Scan for the cell matching the given text and deliver its [X, Y] coordinate at center. 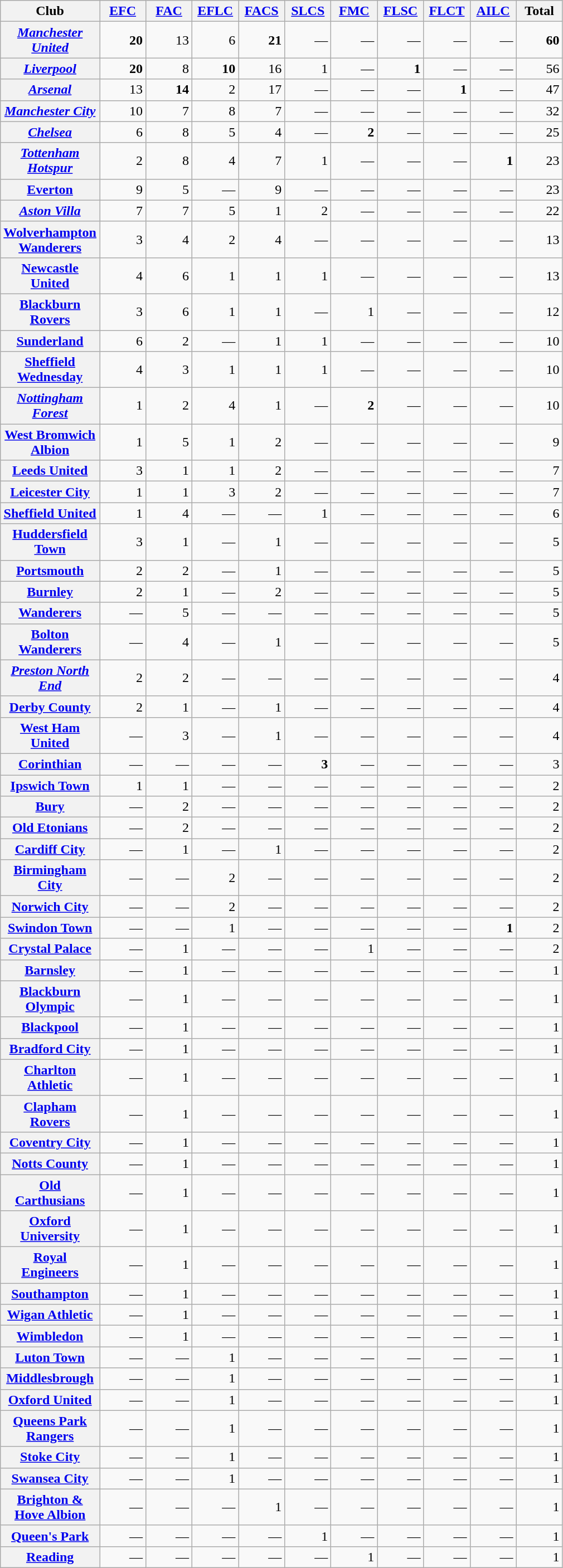
32 [540, 111]
Birmingham City [50, 878]
FACS [262, 11]
Derby County [50, 707]
Coventry City [50, 1142]
Clapham Rovers [50, 1113]
Total [540, 11]
Stoke City [50, 1457]
Huddersfield Town [50, 542]
West Bromwich Albion [50, 442]
Newcastle United [50, 275]
Notts County [50, 1163]
AILC [493, 11]
Tottenham Hotspur [50, 160]
Sheffield Wednesday [50, 370]
Corinthian [50, 764]
Burnley [50, 592]
Crystal Palace [50, 949]
Liverpool [50, 69]
Blackpool [50, 1028]
Leeds United [50, 471]
Wanderers [50, 613]
47 [540, 90]
Cardiff City [50, 849]
Blackburn Olympic [50, 999]
56 [540, 69]
Oxford University [50, 1229]
Barnsley [50, 970]
22 [540, 211]
FLCT [447, 11]
SLCS [308, 11]
Old Etonians [50, 828]
Leicester City [50, 492]
Club [50, 11]
Chelsea [50, 132]
Sunderland [50, 340]
Swindon Town [50, 928]
Manchester United [50, 40]
Sheffield United [50, 513]
Swansea City [50, 1478]
Wigan Athletic [50, 1315]
Luton Town [50, 1357]
FAC [169, 11]
Wimbledon [50, 1336]
Bolton Wanderers [50, 642]
Southampton [50, 1294]
Queens Park Rangers [50, 1429]
Manchester City [50, 111]
Blackburn Rovers [50, 312]
Bury [50, 807]
12 [540, 312]
Brighton & Hove Albion [50, 1507]
EFLC [215, 11]
Wolverhampton Wanderers [50, 240]
25 [540, 132]
Ipswich Town [50, 785]
Everton [50, 189]
Nottingham Forest [50, 406]
Queen's Park [50, 1536]
Arsenal [50, 90]
17 [262, 90]
16 [262, 69]
Aston Villa [50, 211]
Middlesbrough [50, 1379]
Norwich City [50, 907]
Portsmouth [50, 571]
60 [540, 40]
West Ham United [50, 736]
Reading [50, 1557]
14 [169, 90]
EFC [123, 11]
21 [262, 40]
Bradford City [50, 1049]
Preston North End [50, 678]
FLSC [400, 11]
Charlton Athletic [50, 1078]
Old Carthusians [50, 1192]
Royal Engineers [50, 1265]
FMC [355, 11]
Oxford United [50, 1400]
